Extract the [X, Y] coordinate from the center of the cell holding the provided text.  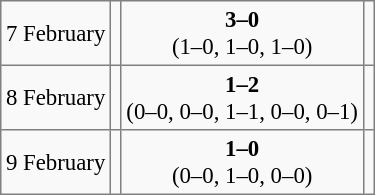
1–2(0–0, 0–0, 1–1, 0–0, 0–1) [242, 97]
8 February [56, 97]
9 February [56, 162]
7 February [56, 33]
1–0(0–0, 1–0, 0–0) [242, 162]
3–0(1–0, 1–0, 1–0) [242, 33]
